For the text-containing cell, return its midpoint in (x, y) coordinate format. 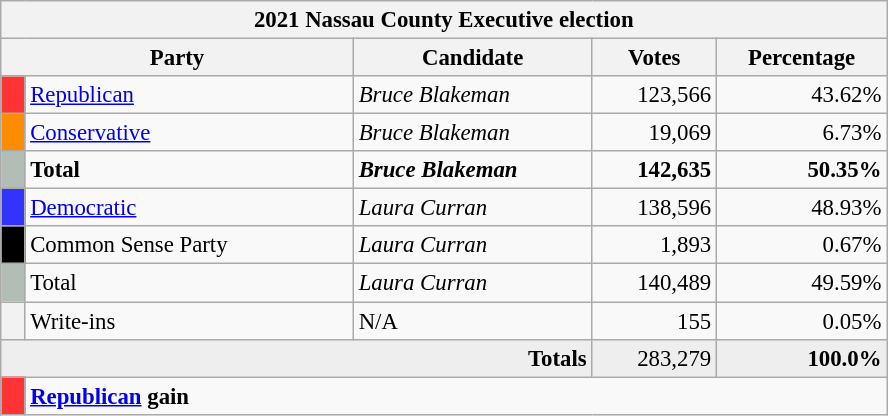
49.59% (802, 283)
Common Sense Party (189, 245)
Democratic (189, 208)
0.67% (802, 245)
N/A (472, 321)
140,489 (654, 283)
123,566 (654, 95)
155 (654, 321)
0.05% (802, 321)
Party (178, 58)
100.0% (802, 358)
Conservative (189, 133)
Percentage (802, 58)
138,596 (654, 208)
Votes (654, 58)
43.62% (802, 95)
Candidate (472, 58)
19,069 (654, 133)
50.35% (802, 170)
48.93% (802, 208)
Republican gain (456, 396)
283,279 (654, 358)
6.73% (802, 133)
1,893 (654, 245)
Write-ins (189, 321)
2021 Nassau County Executive election (444, 20)
Totals (296, 358)
142,635 (654, 170)
Republican (189, 95)
